Provide the [x, y] coordinate of the cell's center where the given text is located.  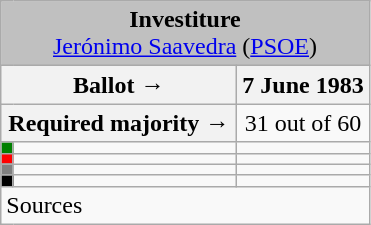
7 June 1983 [303, 85]
InvestitureJerónimo Saavedra (PSOE) [185, 34]
Required majority → [119, 123]
Sources [185, 205]
Ballot → [119, 85]
31 out of 60 [303, 123]
